Detect which cell encompasses the target text, then output its (x, y) center coordinate. 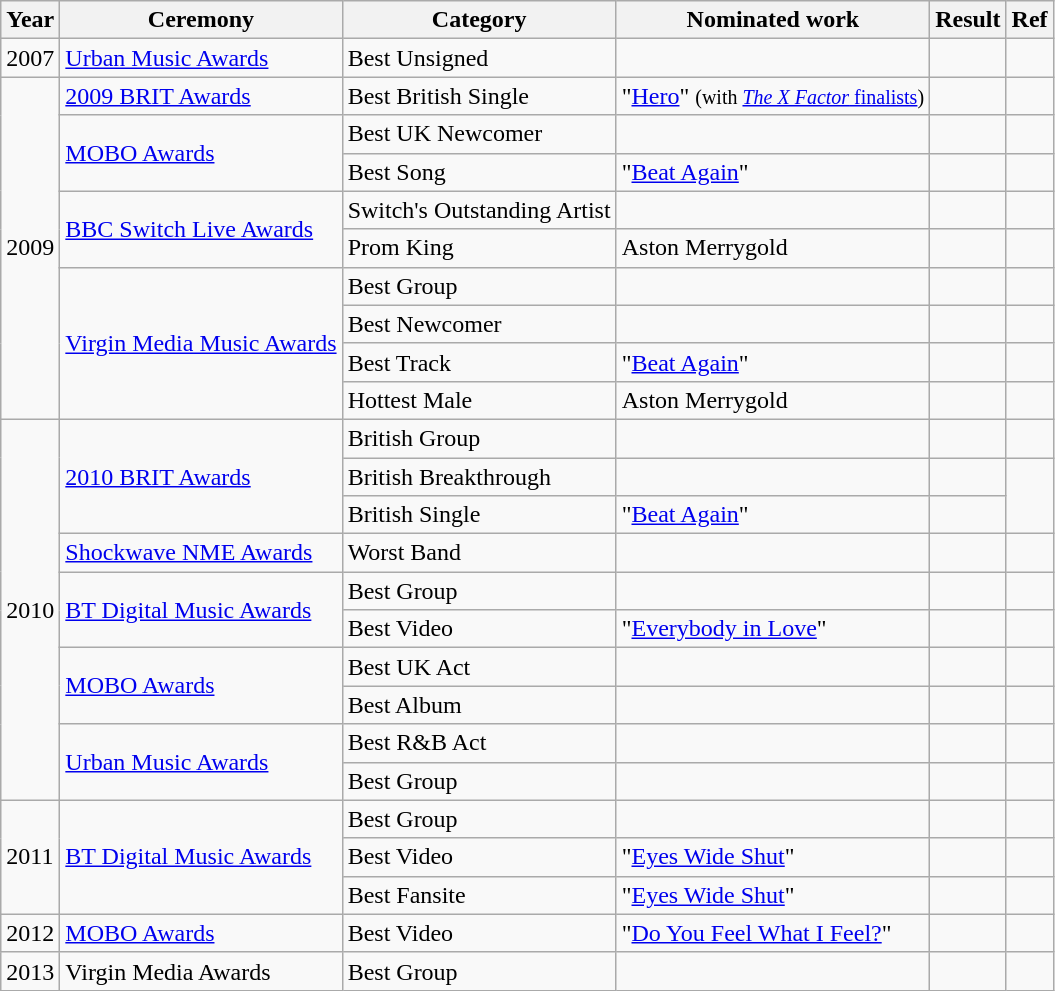
Best R&B Act (479, 743)
Best UK Newcomer (479, 134)
2012 (30, 933)
Best British Single (479, 96)
Worst Band (479, 553)
Shockwave NME Awards (201, 553)
Best Track (479, 362)
Prom King (479, 248)
Ceremony (201, 20)
2007 (30, 58)
Best Fansite (479, 895)
Best UK Act (479, 667)
Ref (1030, 20)
2011 (30, 857)
Hottest Male (479, 400)
"Hero" (with The X Factor finalists) (772, 96)
Switch's Outstanding Artist (479, 210)
2009 (30, 248)
Best Newcomer (479, 324)
Virgin Media Awards (201, 971)
British Group (479, 438)
Year (30, 20)
"Do You Feel What I Feel?" (772, 933)
2010 (30, 610)
British Breakthrough (479, 477)
Nominated work (772, 20)
Category (479, 20)
British Single (479, 515)
"Everybody in Love" (772, 629)
Best Unsigned (479, 58)
Best Album (479, 705)
Result (968, 20)
Best Song (479, 172)
2009 BRIT Awards (201, 96)
2010 BRIT Awards (201, 476)
2013 (30, 971)
BBC Switch Live Awards (201, 229)
Virgin Media Music Awards (201, 343)
